Return (x, y) of the center of cell containing provided text 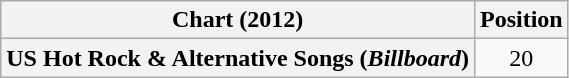
20 (521, 58)
US Hot Rock & Alternative Songs (Billboard) (238, 58)
Position (521, 20)
Chart (2012) (238, 20)
